Capture the cell that displays the provided text and extract its (X, Y) central coordinate. 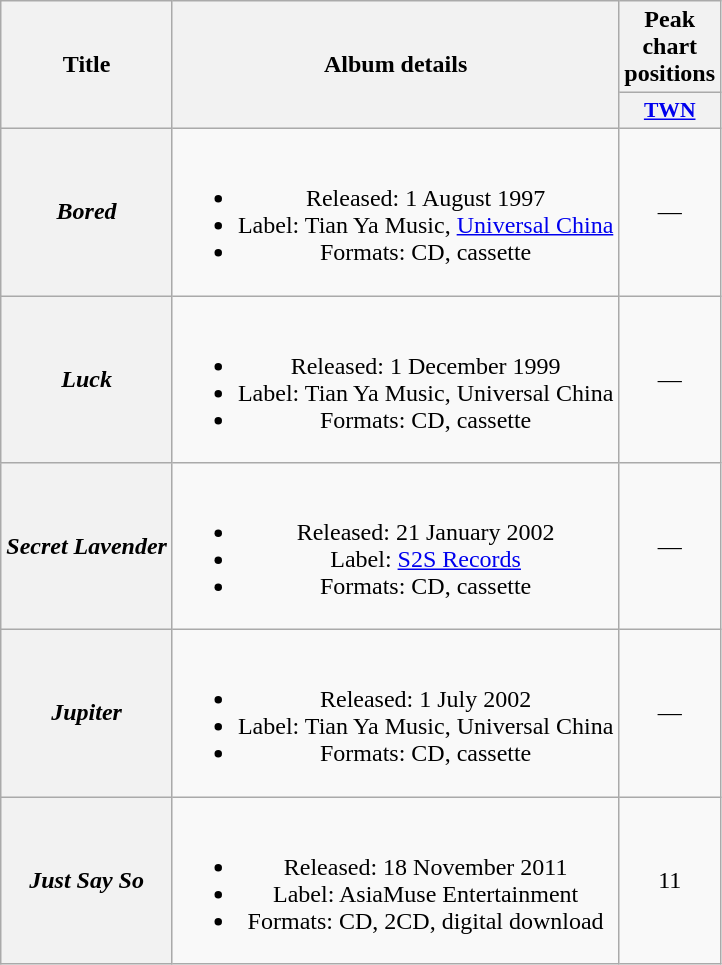
Title (87, 65)
Just Say So (87, 880)
TWN (670, 111)
Released: 1 December 1999Label: Tian Ya Music, Universal ChinaFormats: CD, cassette (395, 380)
Bored (87, 212)
Released: 21 January 2002Label: S2S RecordsFormats: CD, cassette (395, 546)
Released: 1 July 2002Label: Tian Ya Music, Universal ChinaFormats: CD, cassette (395, 714)
Luck (87, 380)
Released: 18 November 2011Label: AsiaMuse EntertainmentFormats: CD, 2CD, digital download (395, 880)
11 (670, 880)
Peak chart positions (670, 47)
Secret Lavender (87, 546)
Jupiter (87, 714)
Released: 1 August 1997Label: Tian Ya Music, Universal ChinaFormats: CD, cassette (395, 212)
Album details (395, 65)
